Scan for the cell matching the given text and deliver its (x, y) coordinate at center. 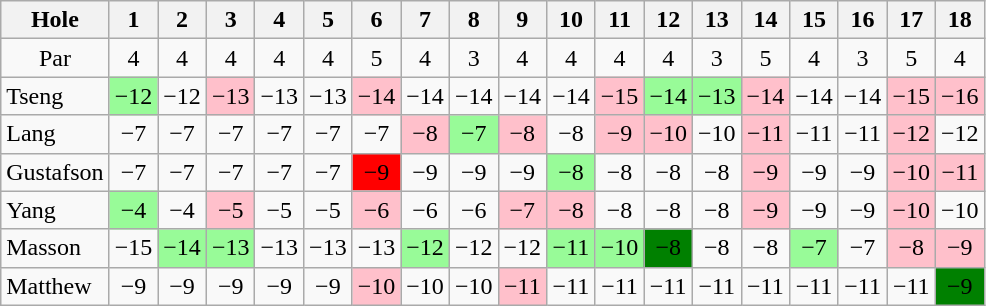
6 (376, 20)
Hole (55, 20)
Masson (55, 248)
14 (766, 20)
13 (716, 20)
18 (960, 20)
11 (620, 20)
9 (522, 20)
Matthew (55, 286)
15 (814, 20)
Tseng (55, 96)
16 (862, 20)
8 (474, 20)
Lang (55, 134)
−16 (960, 96)
Par (55, 58)
Gustafson (55, 172)
17 (912, 20)
1 (134, 20)
Yang (55, 210)
12 (668, 20)
2 (182, 20)
10 (572, 20)
7 (426, 20)
